Locate the cell with the specified text and output its (X, Y) center coordinate. 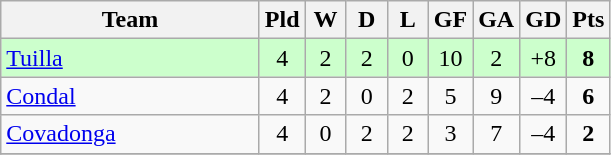
5 (450, 96)
Pts (588, 20)
D (366, 20)
GA (496, 20)
Covadonga (130, 134)
+8 (544, 58)
7 (496, 134)
Condal (130, 96)
8 (588, 58)
Tuilla (130, 58)
W (326, 20)
Pld (282, 20)
10 (450, 58)
GD (544, 20)
3 (450, 134)
GF (450, 20)
6 (588, 96)
Team (130, 20)
9 (496, 96)
L (408, 20)
